Detect which cell encompasses the target text, then output its [X, Y] center coordinate. 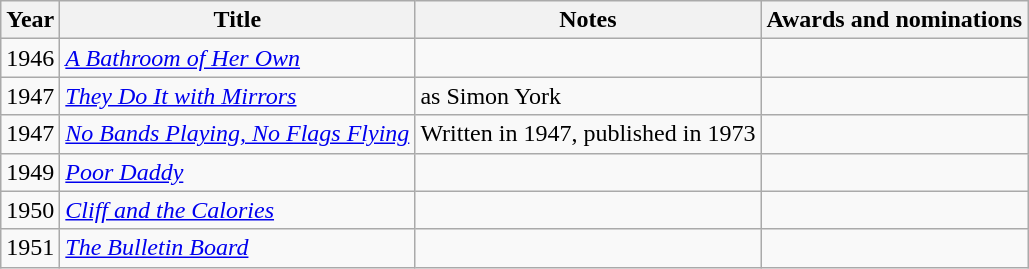
1951 [30, 248]
Awards and nominations [894, 20]
The Bulletin Board [238, 248]
They Do It with Mirrors [238, 96]
No Bands Playing, No Flags Flying [238, 134]
1946 [30, 58]
as Simon York [588, 96]
Title [238, 20]
Poor Daddy [238, 172]
Year [30, 20]
1950 [30, 210]
Notes [588, 20]
1949 [30, 172]
Written in 1947, published in 1973 [588, 134]
A Bathroom of Her Own [238, 58]
Cliff and the Calories [238, 210]
